Find where the given text appears and provide that cell's center as [x, y] coordinate. 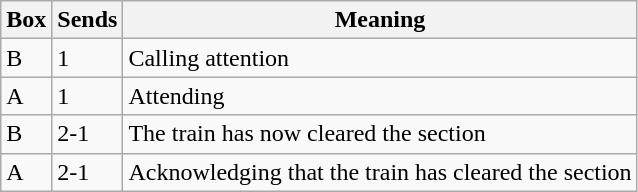
The train has now cleared the section [380, 134]
Attending [380, 96]
Box [26, 20]
Sends [88, 20]
Calling attention [380, 58]
Meaning [380, 20]
Acknowledging that the train has cleared the section [380, 172]
